Locate the cell with the specified text and output its [X, Y] center coordinate. 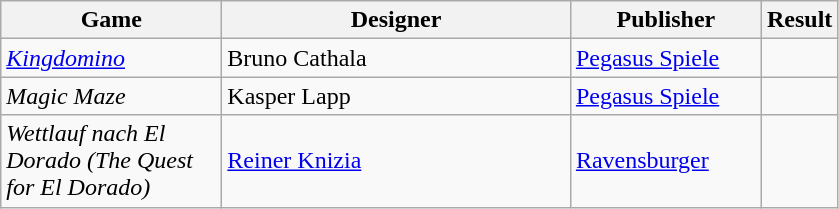
Magic Maze [112, 96]
Game [112, 20]
Ravensburger [666, 161]
Wettlauf nach El Dorado (The Quest for El Dorado) [112, 161]
Kingdomino [112, 58]
Publisher [666, 20]
Bruno Cathala [396, 58]
Kasper Lapp [396, 96]
Designer [396, 20]
Reiner Knizia [396, 161]
Result [799, 20]
